Locate the cell with the specified text and output its [X, Y] center coordinate. 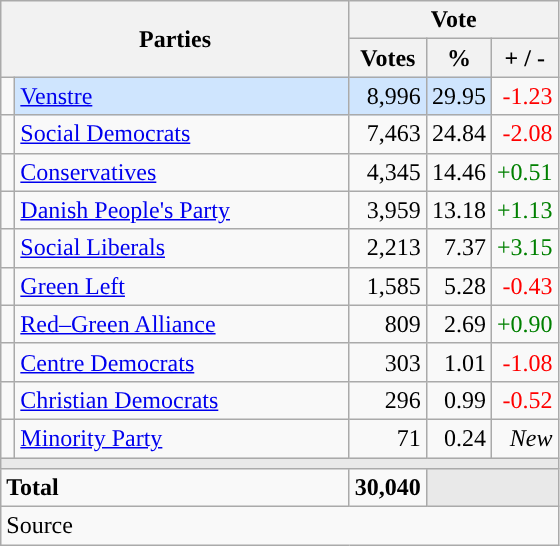
0.99 [458, 400]
Red–Green Alliance [182, 324]
% [458, 58]
Danish People's Party [182, 210]
71 [388, 438]
+1.13 [524, 210]
-1.23 [524, 96]
Centre Democrats [182, 362]
Parties [176, 39]
13.18 [458, 210]
0.24 [458, 438]
Conservatives [182, 172]
7.37 [458, 248]
4,345 [388, 172]
New [524, 438]
303 [388, 362]
-1.08 [524, 362]
2,213 [388, 248]
-2.08 [524, 134]
5.28 [458, 286]
2.69 [458, 324]
+0.51 [524, 172]
29.95 [458, 96]
Venstre [182, 96]
+0.90 [524, 324]
+3.15 [524, 248]
296 [388, 400]
Social Liberals [182, 248]
Green Left [182, 286]
8,996 [388, 96]
7,463 [388, 134]
Source [280, 526]
30,040 [388, 488]
24.84 [458, 134]
-0.43 [524, 286]
809 [388, 324]
1,585 [388, 286]
+ / - [524, 58]
Votes [388, 58]
Total [176, 488]
-0.52 [524, 400]
14.46 [458, 172]
Vote [454, 20]
Christian Democrats [182, 400]
Social Democrats [182, 134]
Minority Party [182, 438]
3,959 [388, 210]
1.01 [458, 362]
